Locate the cell with the specified text and output its [X, Y] center coordinate. 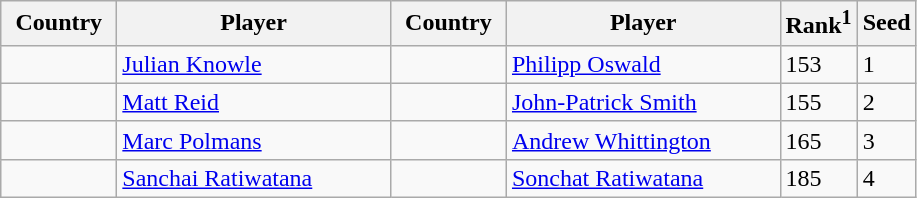
Julian Knowle [254, 64]
165 [818, 140]
1 [886, 64]
Seed [886, 24]
Andrew Whittington [643, 140]
2 [886, 102]
153 [818, 64]
155 [818, 102]
Philipp Oswald [643, 64]
Rank1 [818, 24]
185 [818, 178]
4 [886, 178]
Sonchat Ratiwatana [643, 178]
3 [886, 140]
Matt Reid [254, 102]
Marc Polmans [254, 140]
Sanchai Ratiwatana [254, 178]
John-Patrick Smith [643, 102]
